Determine the (x, y) coordinate at the center of the cell enclosing the given text.  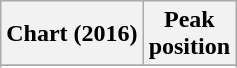
Peakposition (189, 34)
Chart (2016) (72, 34)
